Locate the cell with the specified text and output its [X, Y] center coordinate. 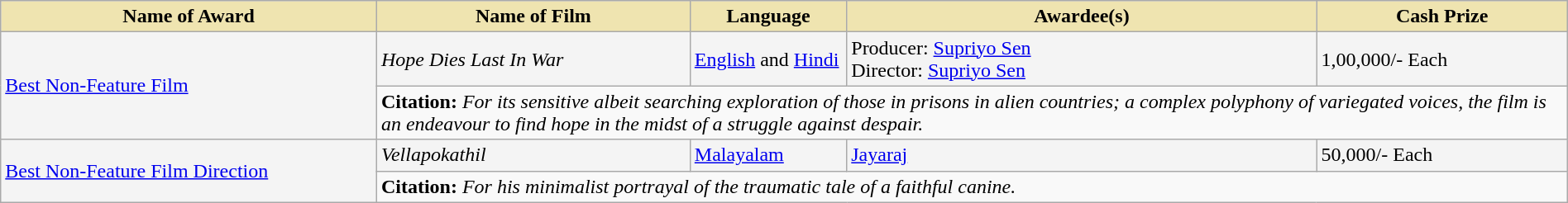
Citation: For his minimalist portrayal of the traumatic tale of a faithful canine. [972, 186]
Jayaraj [1082, 155]
Producer: Supriyo SenDirector: Supriyo Sen [1082, 59]
Best Non-Feature Film [189, 86]
1,00,000/- Each [1442, 59]
Language [767, 17]
Cash Prize [1442, 17]
English and Hindi [767, 59]
Name of Film [533, 17]
Hope Dies Last In War [533, 59]
Malayalam [767, 155]
Name of Award [189, 17]
Awardee(s) [1082, 17]
50,000/- Each [1442, 155]
Best Non-Feature Film Direction [189, 171]
Vellapokathil [533, 155]
